Return the (X, Y) coordinate for the center point of the cell that contains the specified text.  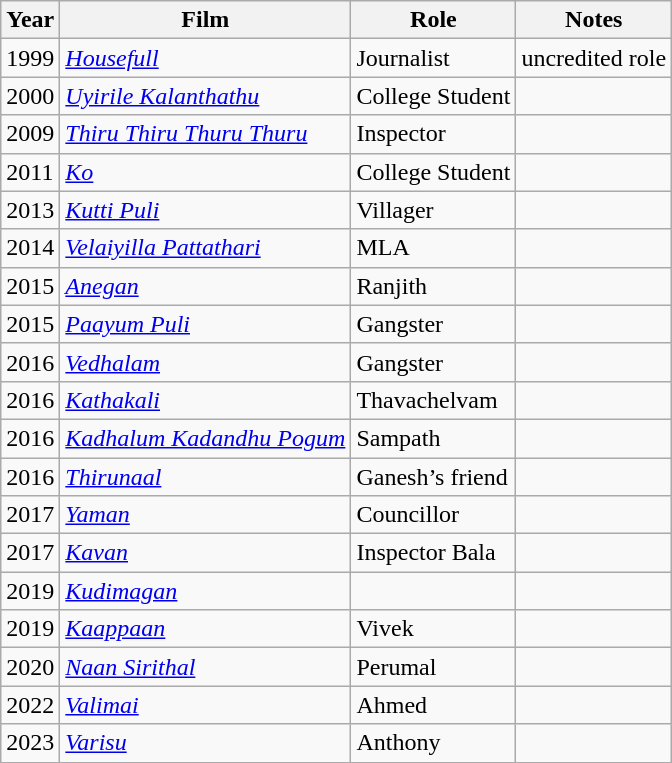
Kavan (206, 553)
Valimai (206, 705)
Inspector (434, 134)
Year (30, 20)
Paayum Puli (206, 324)
Ahmed (434, 705)
Ko (206, 172)
2022 (30, 705)
Ganesh’s friend (434, 477)
2011 (30, 172)
Uyirile Kalanthathu (206, 96)
Vivek (434, 629)
2009 (30, 134)
2000 (30, 96)
MLA (434, 248)
Kathakali (206, 400)
Role (434, 20)
Councillor (434, 515)
Kudimagan (206, 591)
Varisu (206, 743)
Naan Sirithal (206, 667)
Villager (434, 210)
Yaman (206, 515)
Perumal (434, 667)
Thiru Thiru Thuru Thuru (206, 134)
2013 (30, 210)
Anegan (206, 286)
2023 (30, 743)
Inspector Bala (434, 553)
Notes (594, 20)
Velaiyilla Pattathari (206, 248)
Vedhalam (206, 362)
Film (206, 20)
Kadhalum Kadandhu Pogum (206, 438)
Sampath (434, 438)
Thirunaal (206, 477)
Kutti Puli (206, 210)
uncredited role (594, 58)
Anthony (434, 743)
Ranjith (434, 286)
Kaappaan (206, 629)
Thavachelvam (434, 400)
2014 (30, 248)
2020 (30, 667)
Housefull (206, 58)
Journalist (434, 58)
1999 (30, 58)
